Find where the given text appears and provide that cell's center as [X, Y] coordinate. 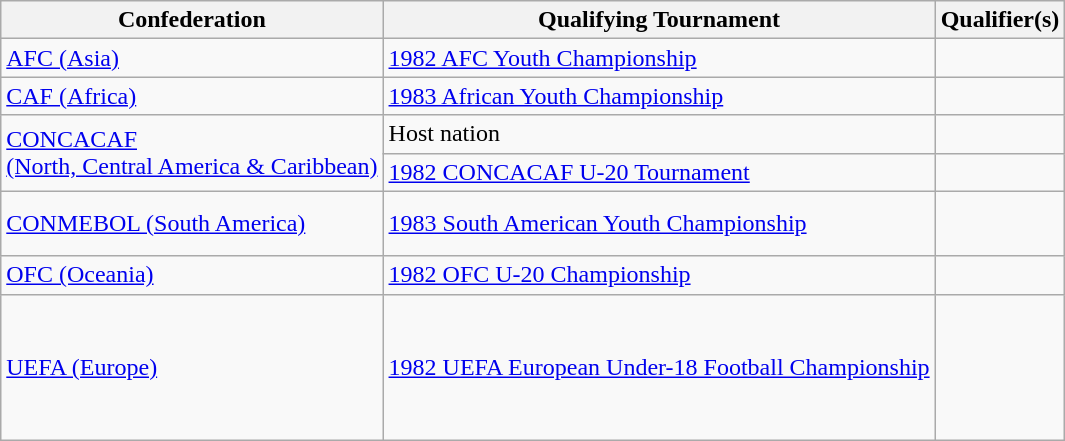
1982 AFC Youth Championship [659, 58]
1982 OFC U-20 Championship [659, 275]
Host nation [659, 134]
OFC (Oceania) [192, 275]
Qualifying Tournament [659, 20]
Qualifier(s) [1000, 20]
1983 South American Youth Championship [659, 224]
AFC (Asia) [192, 58]
Confederation [192, 20]
1982 CONCACAF U-20 Tournament [659, 172]
CONMEBOL (South America) [192, 224]
UEFA (Europe) [192, 367]
CONCACAF (North, Central America & Caribbean) [192, 153]
1982 UEFA European Under-18 Football Championship [659, 367]
1983 African Youth Championship [659, 96]
CAF (Africa) [192, 96]
